Identify which cell holds the provided text, then report its (x, y) central coordinate. 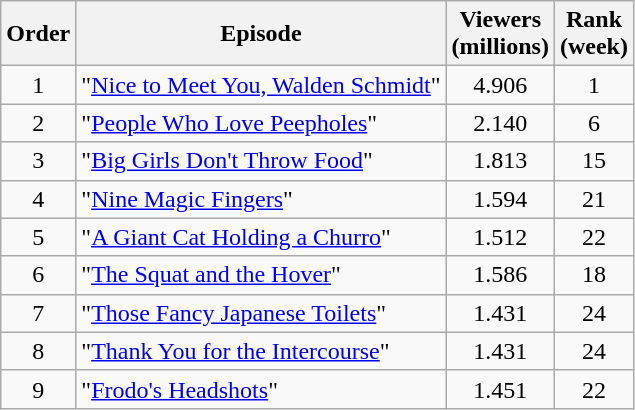
3 (38, 161)
"Those Fancy Japanese Toilets" (261, 313)
18 (594, 275)
1.451 (500, 389)
Rank(week) (594, 34)
4.906 (500, 85)
21 (594, 199)
"Frodo's Headshots" (261, 389)
7 (38, 313)
15 (594, 161)
1.586 (500, 275)
5 (38, 237)
2 (38, 123)
Episode (261, 34)
"Nice to Meet You, Walden Schmidt" (261, 85)
"A Giant Cat Holding a Churro" (261, 237)
1.813 (500, 161)
2.140 (500, 123)
1.512 (500, 237)
"The Squat and the Hover" (261, 275)
Order (38, 34)
"Thank You for the Intercourse" (261, 351)
"People Who Love Peepholes" (261, 123)
Viewers(millions) (500, 34)
4 (38, 199)
1.594 (500, 199)
8 (38, 351)
"Nine Magic Fingers" (261, 199)
9 (38, 389)
"Big Girls Don't Throw Food" (261, 161)
